Return (x, y) of the center of cell containing provided text 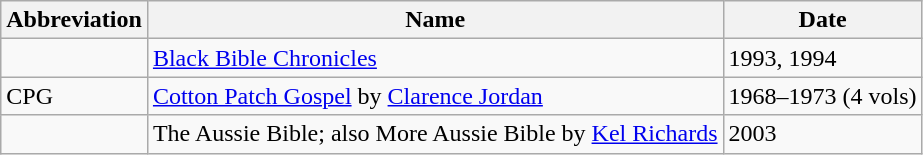
2003 (822, 134)
Name (435, 20)
1993, 1994 (822, 58)
Date (822, 20)
Abbreviation (74, 20)
Cotton Patch Gospel by Clarence Jordan (435, 96)
CPG (74, 96)
1968–1973 (4 vols) (822, 96)
Black Bible Chronicles (435, 58)
The Aussie Bible; also More Aussie Bible by Kel Richards (435, 134)
